Pinpoint the cell where the given text exists, returning its [x, y] midpoint coordinate. 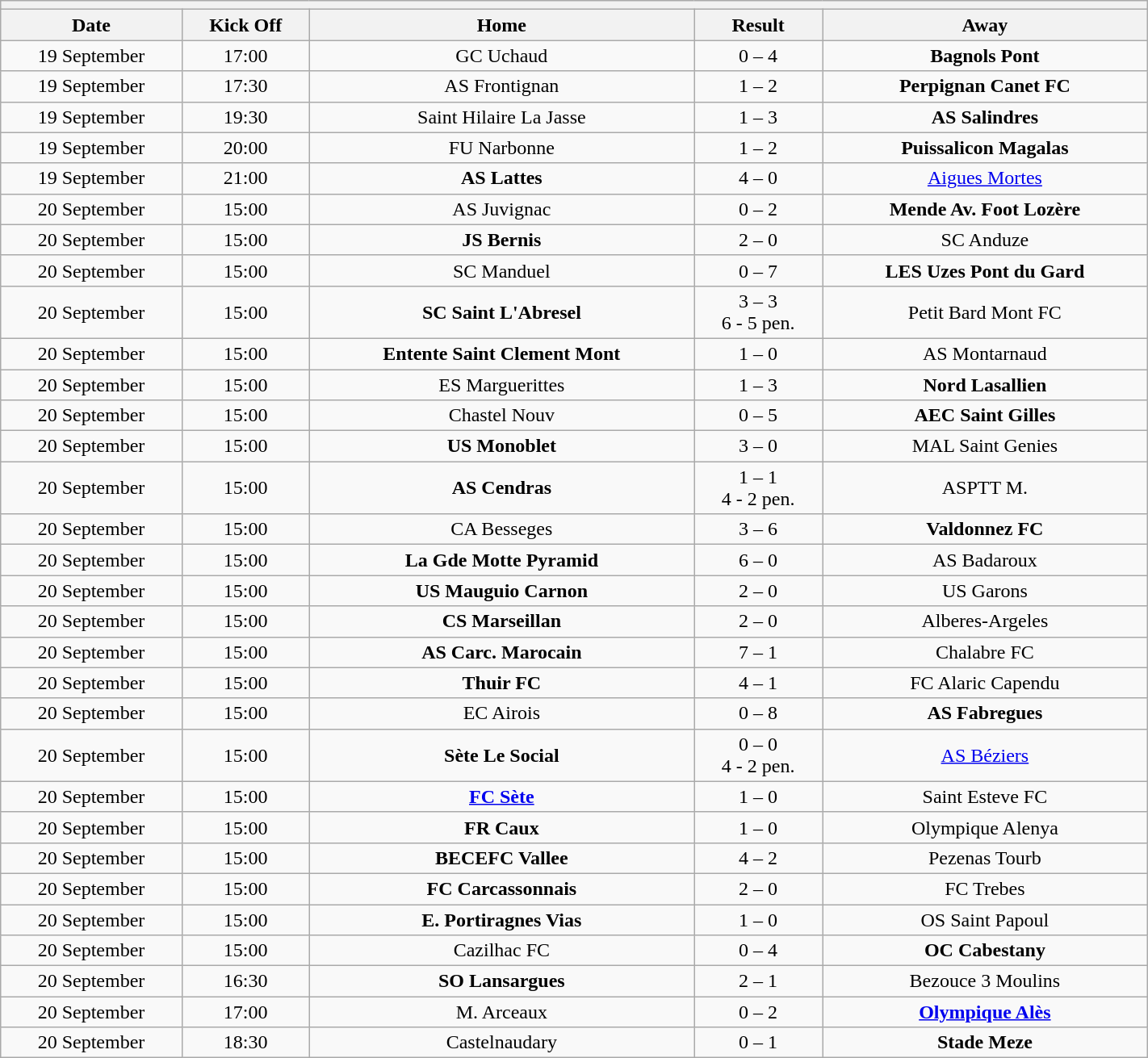
GC Uchaud [502, 56]
4 – 2 [759, 858]
AS Béziers [985, 755]
Away [985, 25]
SC Saint L'Abresel [502, 312]
2 – 1 [759, 981]
Pezenas Tourb [985, 858]
21:00 [245, 178]
FC Trebes [985, 889]
20:00 [245, 148]
4 – 1 [759, 683]
BECEFC Vallee [502, 858]
OS Saint Papoul [985, 919]
0 – 0 4 - 2 pen. [759, 755]
FC Alaric Capendu [985, 683]
AEC Saint Gilles [985, 416]
AS Cendras [502, 487]
17:30 [245, 86]
19:30 [245, 117]
Chalabre FC [985, 652]
0 – 5 [759, 416]
Alberes-Argeles [985, 621]
Saint Hilaire La Jasse [502, 117]
Stade Meze [985, 1043]
Olympique Alenya [985, 827]
Chastel Nouv [502, 416]
0 – 8 [759, 713]
Petit Bard Mont FC [985, 312]
FU Narbonne [502, 148]
0 – 1 [759, 1043]
Home [502, 25]
7 – 1 [759, 652]
AS Juvignac [502, 209]
Perpignan Canet FC [985, 86]
6 – 0 [759, 560]
US Mauguio Carnon [502, 591]
3 – 0 [759, 446]
ES Marguerittes [502, 385]
18:30 [245, 1043]
Saint Esteve FC [985, 797]
US Monoblet [502, 446]
FC Sète [502, 797]
3 – 3 6 - 5 pen. [759, 312]
Aigues Mortes [985, 178]
AS Fabregues [985, 713]
Date [91, 25]
Mende Av. Foot Lozère [985, 209]
FC Carcassonnais [502, 889]
Result [759, 25]
AS Salindres [985, 117]
SC Manduel [502, 270]
Sète Le Social [502, 755]
Thuir FC [502, 683]
LES Uzes Pont du Gard [985, 270]
AS Lattes [502, 178]
SC Anduze [985, 240]
1 – 1 4 - 2 pen. [759, 487]
16:30 [245, 981]
Entente Saint Clement Mont [502, 353]
La Gde Motte Pyramid [502, 560]
EC Airois [502, 713]
CS Marseillan [502, 621]
SO Lansargues [502, 981]
AS Montarnaud [985, 353]
MAL Saint Genies [985, 446]
ASPTT M. [985, 487]
M. Arceaux [502, 1012]
Castelnaudary [502, 1043]
E. Portiragnes Vias [502, 919]
Bagnols Pont [985, 56]
AS Badaroux [985, 560]
3 – 6 [759, 529]
Puissalicon Magalas [985, 148]
Olympique Alès [985, 1012]
4 – 0 [759, 178]
US Garons [985, 591]
FR Caux [502, 827]
AS Carc. Marocain [502, 652]
AS Frontignan [502, 86]
Kick Off [245, 25]
Nord Lasallien [985, 385]
CA Besseges [502, 529]
0 – 7 [759, 270]
Bezouce 3 Moulins [985, 981]
Valdonnez FC [985, 529]
OC Cabestany [985, 951]
Cazilhac FC [502, 951]
JS Bernis [502, 240]
